Search for the cell housing the specified text and yield its [X, Y] center coordinate. 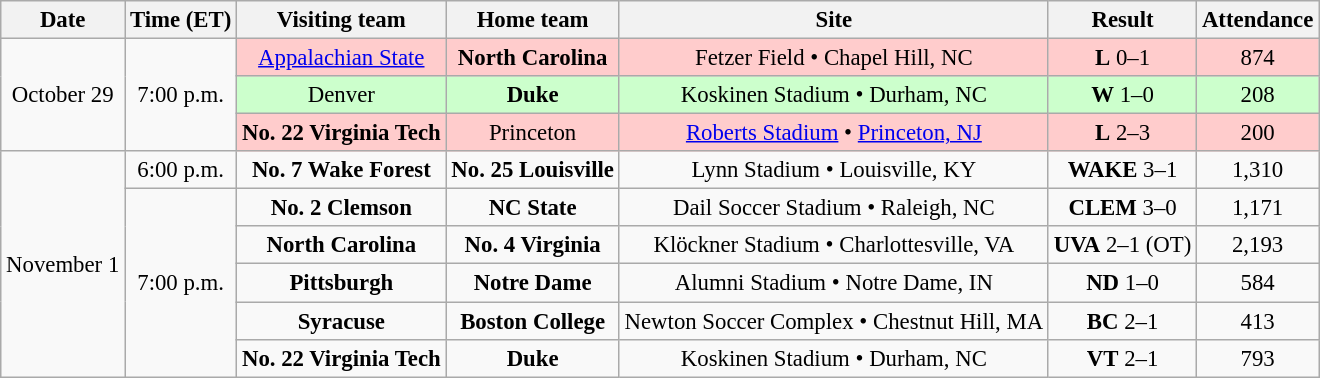
Fetzer Field • Chapel Hill, NC [834, 58]
No. 25 Louisville [532, 170]
Visiting team [342, 20]
Syracuse [342, 321]
No. 2 Clemson [342, 208]
413 [1258, 321]
L 0–1 [1122, 58]
Denver [342, 95]
October 29 [63, 96]
NC State [532, 208]
CLEM 3–0 [1122, 208]
Time (ET) [181, 20]
6:00 p.m. [181, 170]
1,171 [1258, 208]
No. 7 Wake Forest [342, 170]
W 1–0 [1122, 95]
208 [1258, 95]
1,310 [1258, 170]
BC 2–1 [1122, 321]
Date [63, 20]
November 1 [63, 264]
Attendance [1258, 20]
Result [1122, 20]
WAKE 3–1 [1122, 170]
Home team [532, 20]
Princeton [532, 133]
L 2–3 [1122, 133]
Appalachian State [342, 58]
793 [1258, 358]
584 [1258, 283]
200 [1258, 133]
Newton Soccer Complex • Chestnut Hill, MA [834, 321]
Dail Soccer Stadium • Raleigh, NC [834, 208]
Notre Dame [532, 283]
Klöckner Stadium • Charlottesville, VA [834, 245]
2,193 [1258, 245]
Lynn Stadium • Louisville, KY [834, 170]
UVA 2–1 (OT) [1122, 245]
Boston College [532, 321]
Pittsburgh [342, 283]
VT 2–1 [1122, 358]
Site [834, 20]
Alumni Stadium • Notre Dame, IN [834, 283]
874 [1258, 58]
ND 1–0 [1122, 283]
Roberts Stadium • Princeton, NJ [834, 133]
No. 4 Virginia [532, 245]
